Locate the cell with the specified text and output its [x, y] center coordinate. 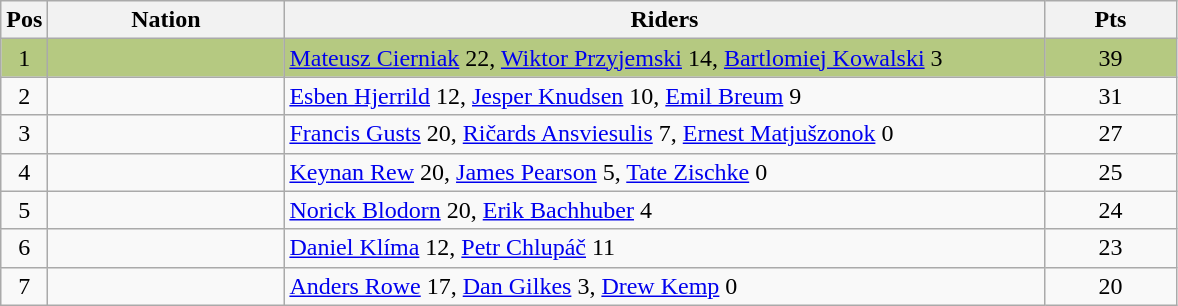
1 [24, 58]
Mateusz Cierniak 22, Wiktor Przyjemski 14, Bartlomiej Kowalski 3 [664, 58]
Norick Blodorn 20, Erik Bachhuber 4 [664, 210]
Pts [1110, 20]
Francis Gusts 20, Ričards Ansviesulis 7, Ernest Matjušzonok 0 [664, 134]
Riders [664, 20]
Nation [166, 20]
4 [24, 172]
Pos [24, 20]
24 [1110, 210]
23 [1110, 248]
39 [1110, 58]
Keynan Rew 20, James Pearson 5, Tate Zischke 0 [664, 172]
27 [1110, 134]
7 [24, 286]
Daniel Klíma 12, Petr Chlupáč 11 [664, 248]
2 [24, 96]
3 [24, 134]
25 [1110, 172]
Esben Hjerrild 12, Jesper Knudsen 10, Emil Breum 9 [664, 96]
20 [1110, 286]
5 [24, 210]
Anders Rowe 17, Dan Gilkes 3, Drew Kemp 0 [664, 286]
6 [24, 248]
31 [1110, 96]
